Capture the cell that displays the provided text and extract its [X, Y] central coordinate. 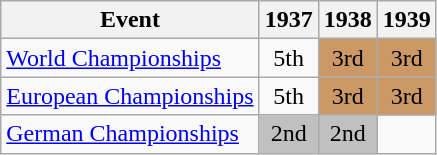
1938 [348, 20]
German Championships [130, 134]
1937 [288, 20]
European Championships [130, 96]
1939 [406, 20]
Event [130, 20]
World Championships [130, 58]
